Provide the [x, y] coordinate of the cell's center where the given text is located.  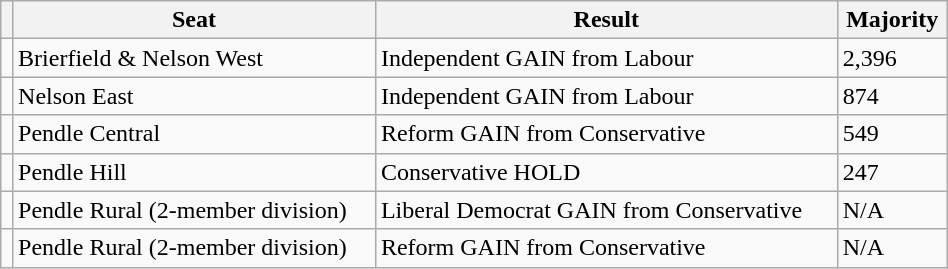
Result [606, 20]
549 [892, 134]
874 [892, 96]
Liberal Democrat GAIN from Conservative [606, 210]
Pendle Central [194, 134]
Brierfield & Nelson West [194, 58]
Seat [194, 20]
247 [892, 172]
Majority [892, 20]
Pendle Hill [194, 172]
Nelson East [194, 96]
Conservative HOLD [606, 172]
2,396 [892, 58]
